Output the (X, Y) coordinate of the center of the cell containing the given text.  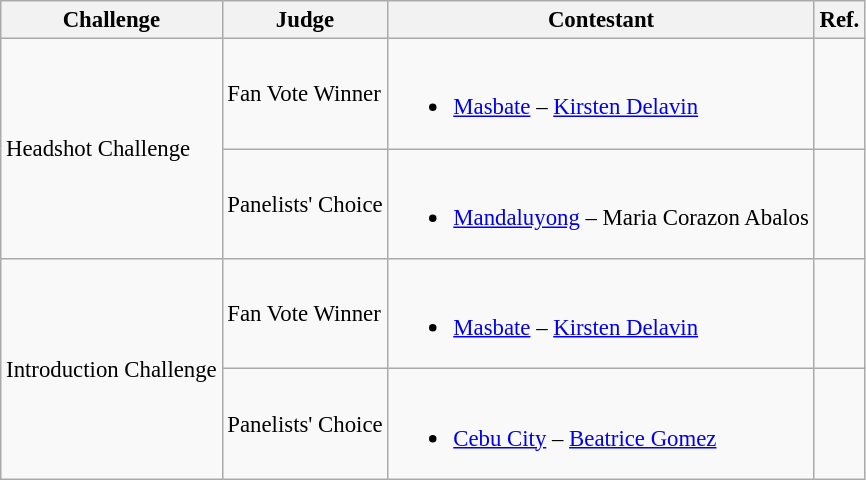
Introduction Challenge (112, 369)
Cebu City – Beatrice Gomez (601, 424)
Contestant (601, 20)
Mandaluyong – Maria Corazon Abalos (601, 204)
Headshot Challenge (112, 149)
Ref. (839, 20)
Judge (305, 20)
Challenge (112, 20)
